Identify which cell holds the provided text, then report its (X, Y) central coordinate. 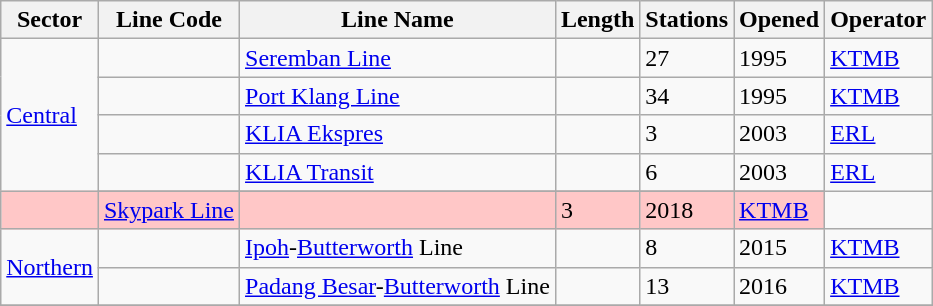
Northern (50, 267)
Length (597, 20)
Central (50, 115)
Opened (780, 20)
KLIA Ekspres (398, 134)
Ipoh-Butterworth Line (398, 248)
8 (687, 248)
Sector (50, 20)
Line Name (398, 20)
13 (687, 286)
Stations (687, 20)
Seremban Line (398, 58)
Skypark Line (168, 210)
27 (687, 58)
2015 (780, 248)
Padang Besar-Butterworth Line (398, 286)
6 (687, 172)
2016 (780, 286)
2018 (687, 210)
Line Code (168, 20)
34 (687, 96)
KLIA Transit (398, 172)
Operator (878, 20)
Port Klang Line (398, 96)
